Identify which cell holds the provided text, then report its (x, y) central coordinate. 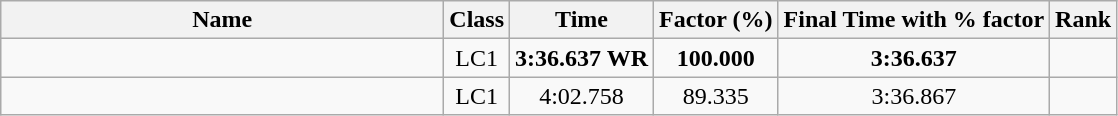
4:02.758 (582, 96)
Time (582, 20)
Name (222, 20)
Rank (1084, 20)
3:36.637 WR (582, 58)
Final Time with % factor (914, 20)
100.000 (716, 58)
3:36.867 (914, 96)
89.335 (716, 96)
Factor (%) (716, 20)
Class (477, 20)
3:36.637 (914, 58)
